Extract the (x, y) coordinate from the center of the cell holding the provided text.  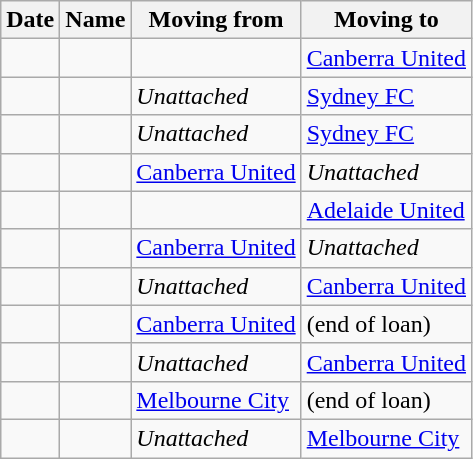
Moving to (386, 20)
Moving from (216, 20)
Name (96, 20)
Date (30, 20)
Adelaide United (386, 210)
